Return [x, y] of the center of cell containing provided text 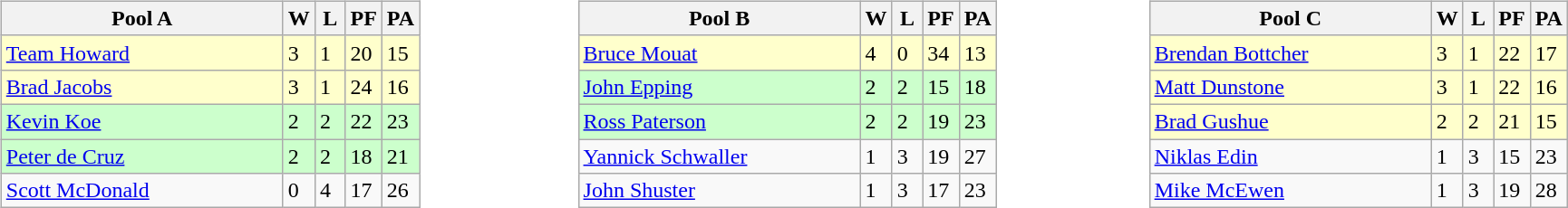
34 [941, 52]
Brad Gushue [1291, 121]
Kevin Koe [141, 121]
Team Howard [141, 52]
Bruce Mouat [720, 52]
Niklas Edin [1291, 156]
26 [401, 191]
Peter de Cruz [141, 156]
John Epping [720, 87]
Brad Jacobs [141, 87]
John Shuster [720, 191]
Mike McEwen [1291, 191]
20 [363, 52]
Brendan Bottcher [1291, 52]
Pool B [720, 18]
Yannick Schwaller [720, 156]
Ross Paterson [720, 121]
Matt Dunstone [1291, 87]
13 [977, 52]
24 [363, 87]
27 [977, 156]
Pool C [1291, 18]
28 [1548, 191]
Scott McDonald [141, 191]
Pool A [141, 18]
